Scan for the cell matching the given text and deliver its (X, Y) coordinate at center. 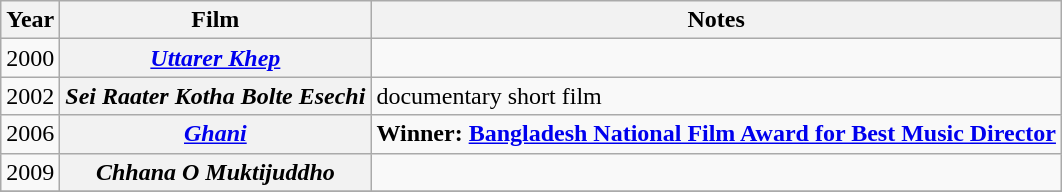
documentary short film (716, 96)
Ghani (216, 134)
2002 (30, 96)
Film (216, 20)
2009 (30, 172)
Notes (716, 20)
2006 (30, 134)
Chhana O Muktijuddho (216, 172)
Sei Raater Kotha Bolte Esechi (216, 96)
Uttarer Khep (216, 58)
Year (30, 20)
2000 (30, 58)
Winner: Bangladesh National Film Award for Best Music Director (716, 134)
